Find where the given text appears and provide that cell's center as [x, y] coordinate. 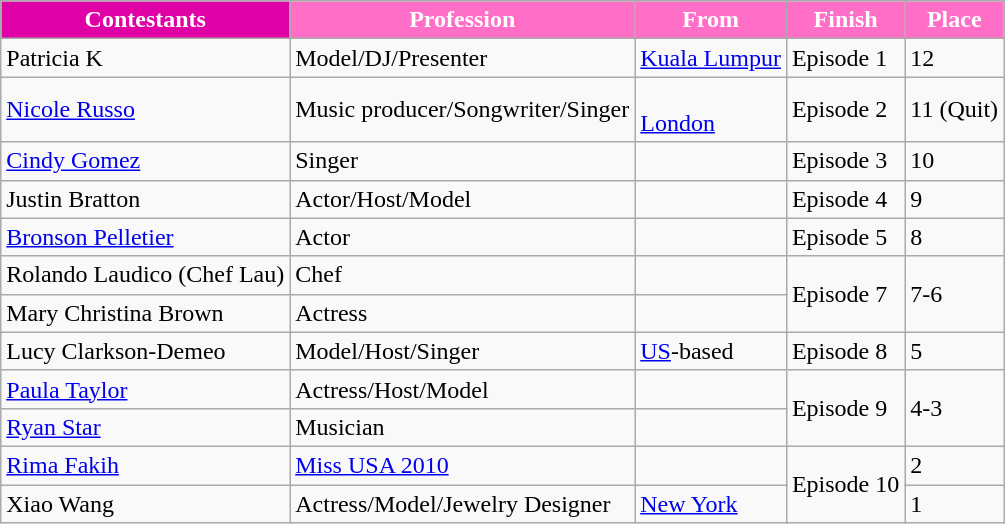
10 [954, 161]
Episode 5 [845, 237]
7-6 [954, 294]
New York [711, 503]
Actress/Model/Jewelry Designer [462, 503]
Bronson Pelletier [146, 237]
Actress [462, 313]
Episode 9 [845, 408]
Episode 7 [845, 294]
Xiao Wang [146, 503]
Singer [462, 161]
Musician [462, 427]
Paula Taylor [146, 389]
Model/Host/Singer [462, 351]
Ryan Star [146, 427]
Model/DJ/Presenter [462, 58]
11 (Quit) [954, 110]
Lucy Clarkson-Demeo [146, 351]
US-based [711, 351]
Actress/Host/Model [462, 389]
8 [954, 237]
Finish [845, 20]
12 [954, 58]
Nicole Russo [146, 110]
Miss USA 2010 [462, 465]
Music producer/Songwriter/Singer [462, 110]
Kuala Lumpur [711, 58]
9 [954, 199]
5 [954, 351]
2 [954, 465]
Episode 10 [845, 484]
Episode 4 [845, 199]
Contestants [146, 20]
London [711, 110]
Place [954, 20]
4-3 [954, 408]
Actor/Host/Model [462, 199]
Rolando Laudico (Chef Lau) [146, 275]
Actor [462, 237]
Justin Bratton [146, 199]
Episode 3 [845, 161]
Cindy Gomez [146, 161]
Profession [462, 20]
Episode 8 [845, 351]
From [711, 20]
Episode 1 [845, 58]
Rima Fakih [146, 465]
Patricia K [146, 58]
Chef [462, 275]
1 [954, 503]
Episode 2 [845, 110]
Mary Christina Brown [146, 313]
